Scan for the cell matching the given text and deliver its (x, y) coordinate at center. 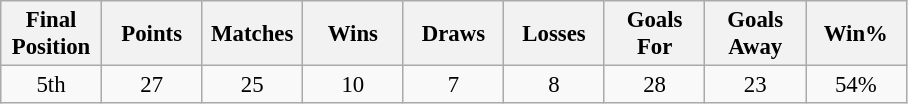
Goals For (654, 34)
10 (354, 85)
Final Position (52, 34)
28 (654, 85)
23 (756, 85)
Losses (554, 34)
Matches (252, 34)
8 (554, 85)
25 (252, 85)
Goals Away (756, 34)
5th (52, 85)
Points (152, 34)
27 (152, 85)
54% (856, 85)
7 (454, 85)
Win% (856, 34)
Draws (454, 34)
Wins (354, 34)
